Scan for the cell matching the given text and deliver its (X, Y) coordinate at center. 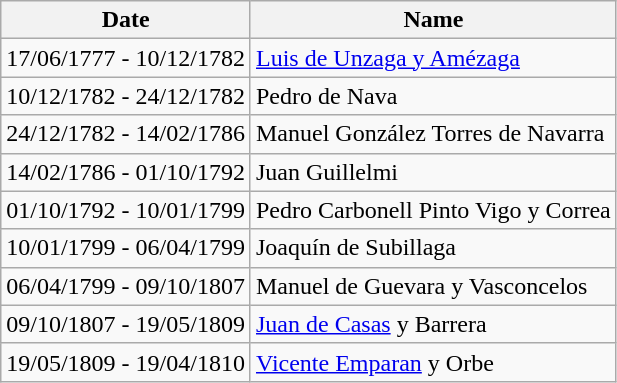
Vicente Emparan y Orbe (433, 362)
Juan Guillelmi (433, 172)
19/05/1809 - 19/04/1810 (126, 362)
Joaquín de Subillaga (433, 248)
Name (433, 20)
06/04/1799 - 09/10/1807 (126, 286)
17/06/1777 - 10/12/1782 (126, 58)
Luis de Unzaga y Amézaga (433, 58)
Pedro Carbonell Pinto Vigo y Correa (433, 210)
Manuel González Torres de Navarra (433, 134)
10/12/1782 - 24/12/1782 (126, 96)
Pedro de Nava (433, 96)
14/02/1786 - 01/10/1792 (126, 172)
10/01/1799 - 06/04/1799 (126, 248)
24/12/1782 - 14/02/1786 (126, 134)
Juan de Casas y Barrera (433, 324)
Date (126, 20)
Manuel de Guevara y Vasconcelos (433, 286)
09/10/1807 - 19/05/1809 (126, 324)
01/10/1792 - 10/01/1799 (126, 210)
